Locate the cell with the specified text and output its [x, y] center coordinate. 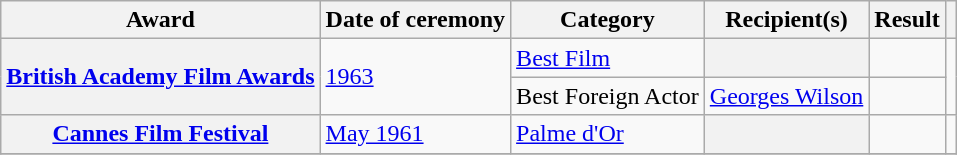
Palme d'Or [608, 134]
British Academy Film Awards [160, 77]
Georges Wilson [786, 96]
Best Foreign Actor [608, 96]
Recipient(s) [786, 20]
Best Film [608, 58]
Award [160, 20]
Cannes Film Festival [160, 134]
Category [608, 20]
Result [907, 20]
May 1961 [416, 134]
1963 [416, 77]
Date of ceremony [416, 20]
